Find where the given text appears and provide that cell's center as (x, y) coordinate. 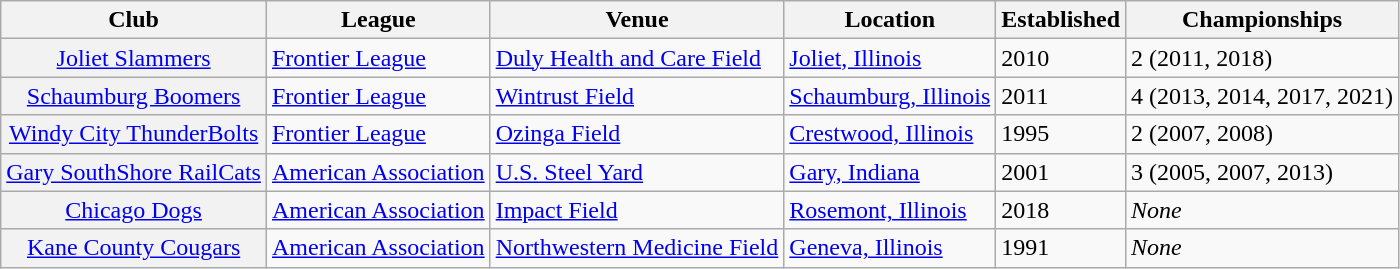
Schaumburg, Illinois (890, 96)
U.S. Steel Yard (637, 172)
2011 (1061, 96)
Geneva, Illinois (890, 248)
2018 (1061, 210)
Chicago Dogs (134, 210)
Ozinga Field (637, 134)
Club (134, 20)
Wintrust Field (637, 96)
2001 (1061, 172)
Established (1061, 20)
Schaumburg Boomers (134, 96)
Gary, Indiana (890, 172)
2 (2011, 2018) (1262, 58)
4 (2013, 2014, 2017, 2021) (1262, 96)
Kane County Cougars (134, 248)
Joliet, Illinois (890, 58)
Championships (1262, 20)
1995 (1061, 134)
Impact Field (637, 210)
Gary SouthShore RailCats (134, 172)
Duly Health and Care Field (637, 58)
2010 (1061, 58)
Location (890, 20)
1991 (1061, 248)
Rosemont, Illinois (890, 210)
Joliet Slammers (134, 58)
Windy City ThunderBolts (134, 134)
Venue (637, 20)
2 (2007, 2008) (1262, 134)
Northwestern Medicine Field (637, 248)
Crestwood, Illinois (890, 134)
3 (2005, 2007, 2013) (1262, 172)
League (378, 20)
